Pinpoint the cell where the given text exists, returning its [X, Y] midpoint coordinate. 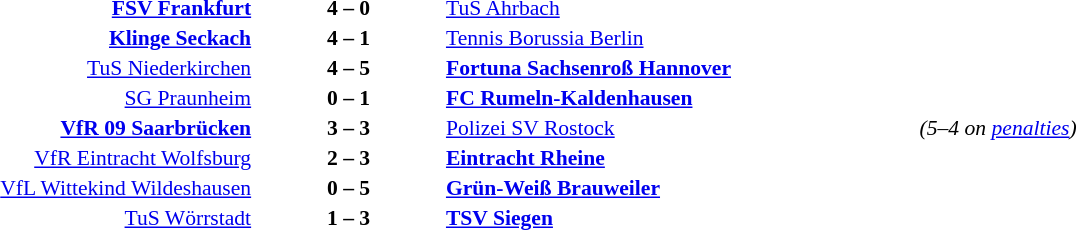
2 – 3 [348, 158]
FC Rumeln-Kaldenhausen [680, 98]
Eintracht Rheine [680, 158]
3 – 3 [348, 128]
Fortuna Sachsenroß Hannover [680, 68]
0 – 5 [348, 188]
4 – 5 [348, 68]
Tennis Borussia Berlin [680, 38]
Grün-Weiß Brauweiler [680, 188]
0 – 1 [348, 98]
4 – 1 [348, 38]
Polizei SV Rostock [680, 128]
